Capture the cell that displays the provided text and extract its (X, Y) central coordinate. 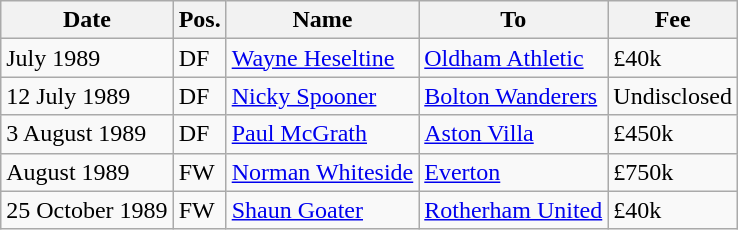
August 1989 (87, 172)
To (514, 20)
Shaun Goater (322, 210)
July 1989 (87, 58)
Wayne Heseltine (322, 58)
12 July 1989 (87, 96)
Paul McGrath (322, 134)
Name (322, 20)
£750k (673, 172)
Pos. (200, 20)
Oldham Athletic (514, 58)
Nicky Spooner (322, 96)
Fee (673, 20)
Undisclosed (673, 96)
Rotherham United (514, 210)
25 October 1989 (87, 210)
£450k (673, 134)
Date (87, 20)
Aston Villa (514, 134)
3 August 1989 (87, 134)
Bolton Wanderers (514, 96)
Everton (514, 172)
Norman Whiteside (322, 172)
